From the cell containing the given text, extract its center point as [X, Y] coordinate. 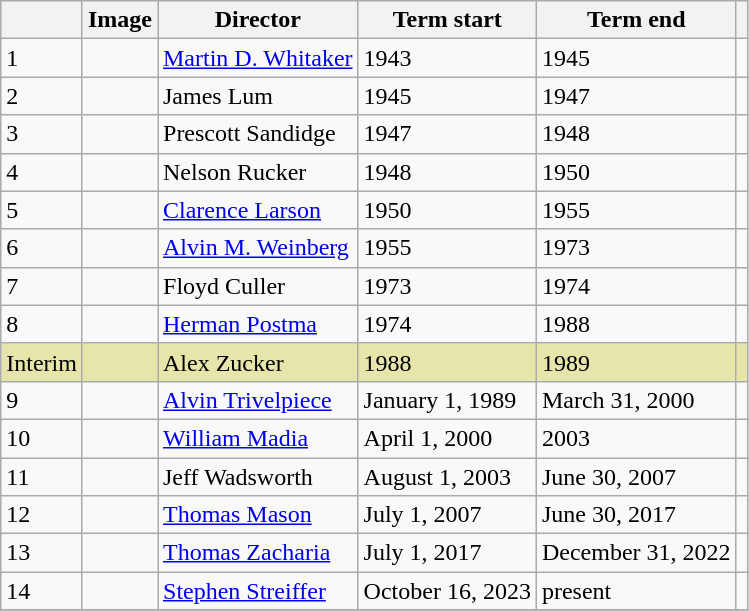
7 [42, 286]
December 31, 2022 [636, 553]
Herman Postma [258, 324]
4 [42, 172]
Prescott Sandidge [258, 134]
Director [258, 20]
Term start [447, 20]
8 [42, 324]
Stephen Streiffer [258, 591]
Image [120, 20]
present [636, 591]
3 [42, 134]
William Madia [258, 438]
August 1, 2003 [447, 477]
2003 [636, 438]
Alvin M. Weinberg [258, 248]
July 1, 2007 [447, 515]
October 16, 2023 [447, 591]
July 1, 2017 [447, 553]
March 31, 2000 [636, 400]
Thomas Zacharia [258, 553]
1 [42, 58]
6 [42, 248]
2 [42, 96]
10 [42, 438]
1989 [636, 362]
January 1, 1989 [447, 400]
12 [42, 515]
1943 [447, 58]
Alvin Trivelpiece [258, 400]
April 1, 2000 [447, 438]
Floyd Culler [258, 286]
Nelson Rucker [258, 172]
13 [42, 553]
June 30, 2017 [636, 515]
James Lum [258, 96]
Martin D. Whitaker [258, 58]
Jeff Wadsworth [258, 477]
Thomas Mason [258, 515]
11 [42, 477]
Alex Zucker [258, 362]
Term end [636, 20]
9 [42, 400]
Interim [42, 362]
June 30, 2007 [636, 477]
Clarence Larson [258, 210]
14 [42, 591]
5 [42, 210]
